For the text-containing cell, return its midpoint in [x, y] coordinate format. 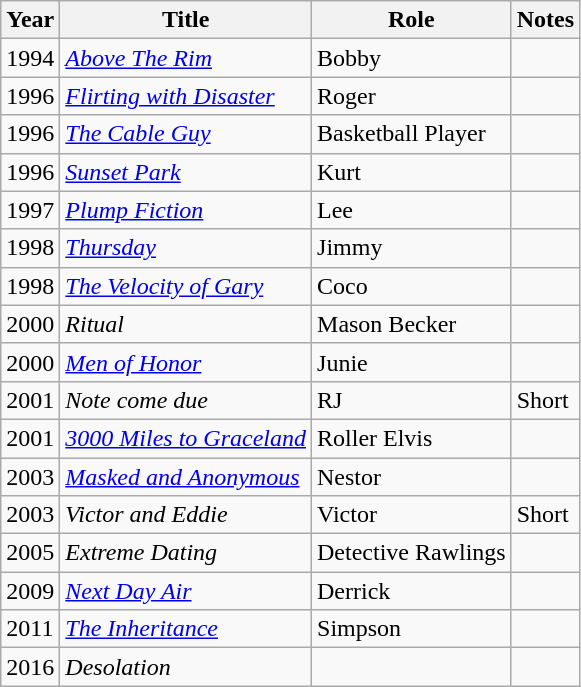
Nestor [412, 477]
The Cable Guy [186, 134]
The Velocity of Gary [186, 286]
2011 [30, 629]
Role [412, 20]
Coco [412, 286]
2005 [30, 553]
Sunset Park [186, 172]
Bobby [412, 58]
3000 Miles to Graceland [186, 438]
Plump Fiction [186, 210]
Mason Becker [412, 324]
RJ [412, 400]
Extreme Dating [186, 553]
Masked and Anonymous [186, 477]
The Inheritance [186, 629]
Basketball Player [412, 134]
2009 [30, 591]
Title [186, 20]
Simpson [412, 629]
1997 [30, 210]
2016 [30, 667]
Victor [412, 515]
Derrick [412, 591]
Ritual [186, 324]
Notes [545, 20]
Kurt [412, 172]
Lee [412, 210]
Thursday [186, 248]
Men of Honor [186, 362]
Year [30, 20]
Victor and Eddie [186, 515]
Jimmy [412, 248]
Junie [412, 362]
Note come due [186, 400]
Detective Rawlings [412, 553]
Above The Rim [186, 58]
Next Day Air [186, 591]
1994 [30, 58]
Roller Elvis [412, 438]
Desolation [186, 667]
Flirting with Disaster [186, 96]
Roger [412, 96]
